Search for the cell housing the specified text and yield its (X, Y) center coordinate. 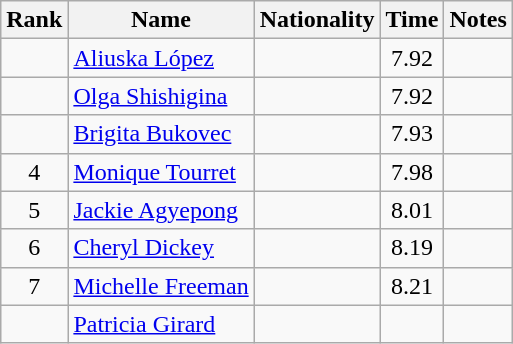
7.93 (412, 134)
Patricia Girard (161, 324)
Brigita Bukovec (161, 134)
8.21 (412, 286)
Name (161, 20)
Monique Tourret (161, 172)
4 (34, 172)
8.01 (412, 210)
7 (34, 286)
Cheryl Dickey (161, 248)
7.98 (412, 172)
8.19 (412, 248)
Notes (478, 20)
6 (34, 248)
Nationality (317, 20)
Rank (34, 20)
5 (34, 210)
Olga Shishigina (161, 96)
Aliuska López (161, 58)
Michelle Freeman (161, 286)
Time (412, 20)
Jackie Agyepong (161, 210)
